Identify which cell holds the provided text, then report its [x, y] central coordinate. 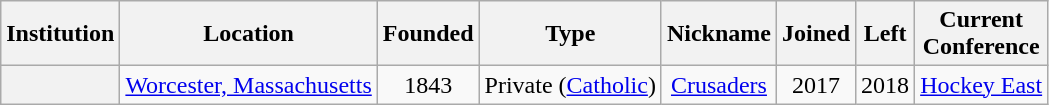
Type [570, 34]
Left [886, 34]
2018 [886, 85]
1843 [428, 85]
Institution [60, 34]
Worcester, Massachusetts [248, 85]
Founded [428, 34]
Crusaders [718, 85]
Joined [816, 34]
CurrentConference [982, 34]
Nickname [718, 34]
Hockey East [982, 85]
Location [248, 34]
2017 [816, 85]
Private (Catholic) [570, 85]
